From the cell containing the given text, extract its center point as [X, Y] coordinate. 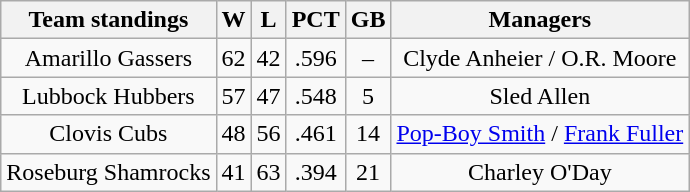
.394 [316, 172]
PCT [316, 20]
Amarillo Gassers [108, 58]
63 [268, 172]
48 [234, 134]
5 [368, 96]
Sled Allen [540, 96]
21 [368, 172]
42 [268, 58]
47 [268, 96]
– [368, 58]
.596 [316, 58]
62 [234, 58]
GB [368, 20]
Clovis Cubs [108, 134]
56 [268, 134]
Charley O'Day [540, 172]
41 [234, 172]
14 [368, 134]
Clyde Anheier / O.R. Moore [540, 58]
.548 [316, 96]
L [268, 20]
Pop-Boy Smith / Frank Fuller [540, 134]
.461 [316, 134]
Team standings [108, 20]
Lubbock Hubbers [108, 96]
57 [234, 96]
Managers [540, 20]
W [234, 20]
Roseburg Shamrocks [108, 172]
